Scan for the cell matching the given text and deliver its [x, y] coordinate at center. 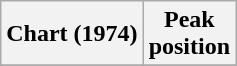
Peakposition [189, 34]
Chart (1974) [72, 34]
